Output the [X, Y] coordinate of the center of the cell containing the given text.  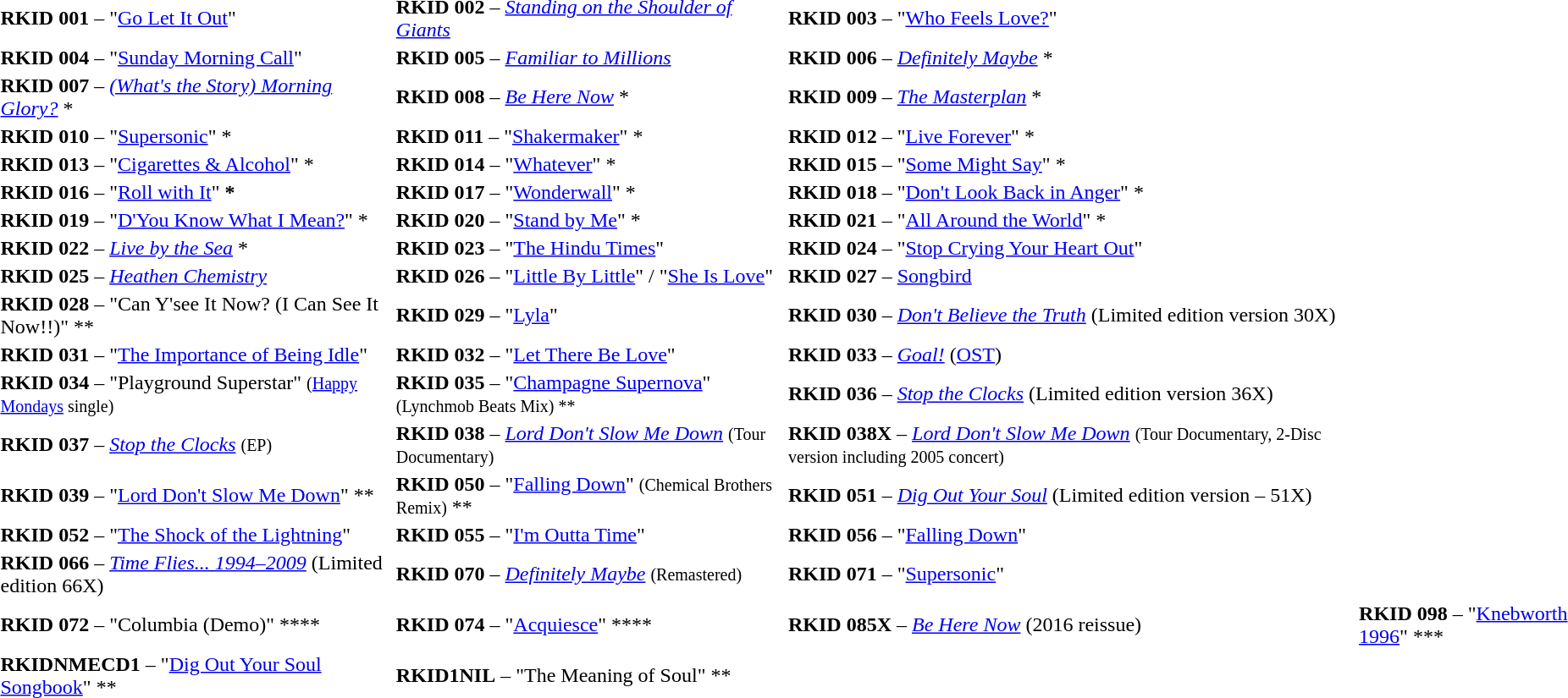
RKID 071 – "Supersonic" [1068, 574]
RKID 085X – Be Here Now (2016 reissue) [1068, 624]
RKID 036 – Stop the Clocks (Limited edition version 36X) [1068, 394]
RKID 017 – "Wonderwall" * [589, 192]
RKID 055 – "I'm Outta Time" [589, 535]
RKID 005 – Familiar to Millions [589, 58]
RKID 024 – "Stop Crying Your Heart Out" [1068, 248]
RKID 023 – "The Hindu Times" [589, 248]
RKID 011 – "Shakermaker" * [589, 136]
RKID 018 – "Don't Look Back in Anger" * [1068, 192]
RKID 070 – Definitely Maybe (Remastered) [589, 574]
RKID 033 – Goal! (OST) [1068, 354]
RKID 030 – Don't Believe the Truth (Limited edition version 30X) [1068, 315]
RKID 056 – "Falling Down" [1068, 535]
RKID 051 – Dig Out Your Soul (Limited edition version – 51X) [1068, 496]
RKID 008 – Be Here Now * [589, 96]
RKID 021 – "All Around the World" * [1068, 220]
RKID 029 – "Lyla" [589, 315]
RKID 050 – "Falling Down" (Chemical Brothers Remix) ** [589, 496]
RKID 006 – Definitely Maybe * [1068, 58]
RKID 026 – "Little By Little" / "She Is Love" [589, 276]
RKID 020 – "Stand by Me" * [589, 220]
RKID 014 – "Whatever" * [589, 164]
RKID 074 – "Acquiesce" **** [589, 624]
RKID 015 – "Some Might Say" * [1068, 164]
RKID 012 – "Live Forever" * [1068, 136]
RKID 027 – Songbird [1068, 276]
RKID 035 – "Champagne Supernova" (Lynchmob Beats Mix) ** [589, 394]
RKID 038 – Lord Don't Slow Me Down (Tour Documentary) [589, 445]
RKID 032 – "Let There Be Love" [589, 354]
RKID 038X – Lord Don't Slow Me Down (Tour Documentary, 2-Disc version including 2005 concert) [1068, 445]
RKID 009 – The Masterplan * [1068, 96]
